Identify which cell holds the provided text, then report its (x, y) central coordinate. 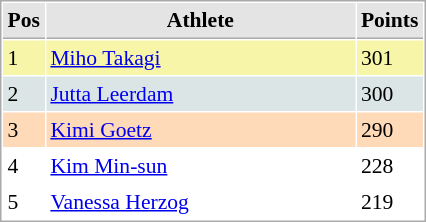
Miho Takagi (200, 57)
5 (24, 201)
219 (390, 201)
Pos (24, 21)
3 (24, 129)
Jutta Leerdam (200, 93)
Kim Min-sun (200, 165)
Points (390, 21)
Kimi Goetz (200, 129)
1 (24, 57)
300 (390, 93)
Vanessa Herzog (200, 201)
301 (390, 57)
290 (390, 129)
2 (24, 93)
4 (24, 165)
228 (390, 165)
Athlete (200, 21)
